Detect which cell encompasses the target text, then output its [x, y] center coordinate. 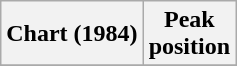
Peakposition [189, 34]
Chart (1984) [72, 34]
